Scan for the cell matching the given text and deliver its (X, Y) coordinate at center. 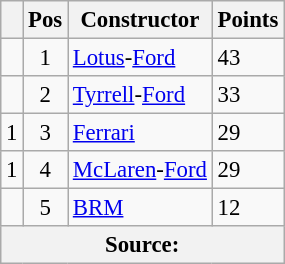
2 (46, 95)
Points (248, 20)
5 (46, 208)
Pos (46, 20)
12 (248, 208)
4 (46, 170)
Lotus-Ford (140, 58)
BRM (140, 208)
Source: (142, 245)
43 (248, 58)
Tyrrell-Ford (140, 95)
33 (248, 95)
Ferrari (140, 133)
Constructor (140, 20)
3 (46, 133)
McLaren-Ford (140, 170)
